From the cell containing the given text, extract its center point as [x, y] coordinate. 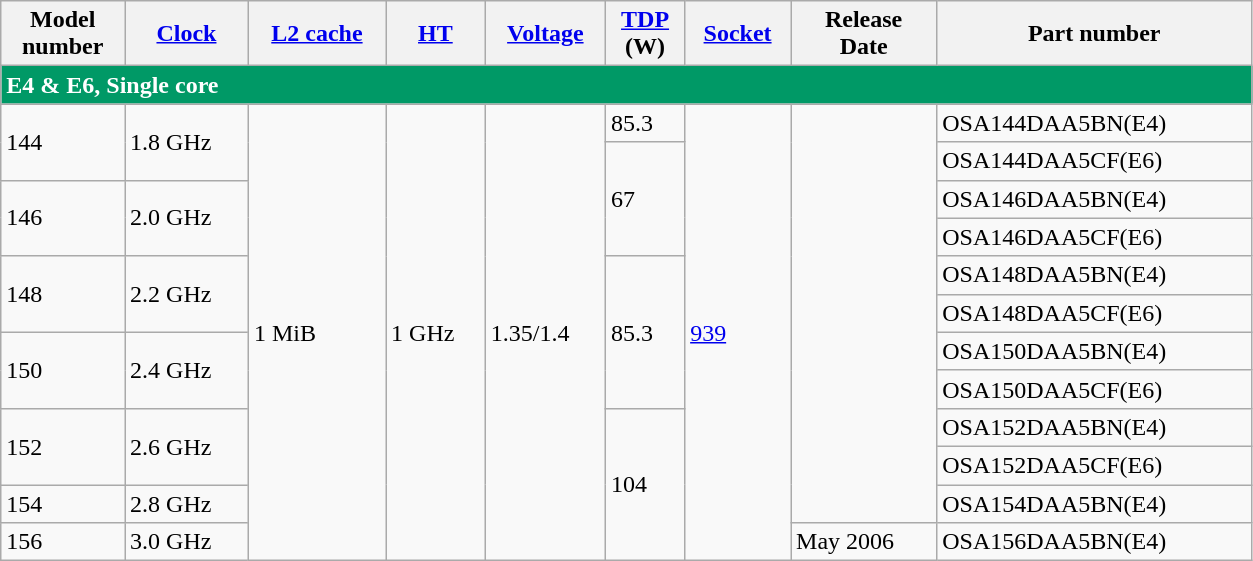
152 [63, 446]
OSA152DAA5CF(E6) [1094, 465]
OSA144DAA5BN(E4) [1094, 123]
OSA146DAA5CF(E6) [1094, 237]
ReleaseDate [864, 34]
OSA148DAA5CF(E6) [1094, 313]
L2 cache [316, 34]
E4 & E6, Single core [626, 85]
Clock [187, 34]
Modelnumber [63, 34]
OSA144DAA5CF(E6) [1094, 161]
OSA150DAA5CF(E6) [1094, 389]
939 [738, 332]
Part number [1094, 34]
OSA150DAA5BN(E4) [1094, 351]
144 [63, 142]
OSA156DAA5BN(E4) [1094, 542]
67 [644, 199]
TDP(W) [644, 34]
OSA148DAA5BN(E4) [1094, 275]
1 GHz [436, 332]
104 [644, 484]
OSA152DAA5BN(E4) [1094, 427]
Voltage [545, 34]
2.0 GHz [187, 218]
1.35/1.4 [545, 332]
HT [436, 34]
156 [63, 542]
May 2006 [864, 542]
2.6 GHz [187, 446]
OSA154DAA5BN(E4) [1094, 503]
146 [63, 218]
2.2 GHz [187, 294]
1.8 GHz [187, 142]
2.4 GHz [187, 370]
OSA146DAA5BN(E4) [1094, 199]
Socket [738, 34]
1 MiB [316, 332]
2.8 GHz [187, 503]
150 [63, 370]
154 [63, 503]
148 [63, 294]
3.0 GHz [187, 542]
